Identify which cell holds the provided text, then report its (x, y) central coordinate. 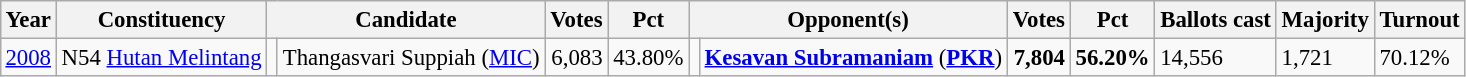
14,556 (1216, 57)
Candidate (406, 20)
Turnout (1420, 20)
Kesavan Subramaniam (PKR) (853, 57)
Opponent(s) (848, 20)
7,804 (1038, 57)
Constituency (162, 20)
Year (28, 20)
Ballots cast (1216, 20)
Majority (1325, 20)
N54 Hutan Melintang (162, 57)
2008 (28, 57)
Thangasvari Suppiah (MIC) (410, 57)
56.20% (1112, 57)
6,083 (576, 57)
1,721 (1325, 57)
70.12% (1420, 57)
43.80% (648, 57)
